From the cell containing the given text, extract its center point as [x, y] coordinate. 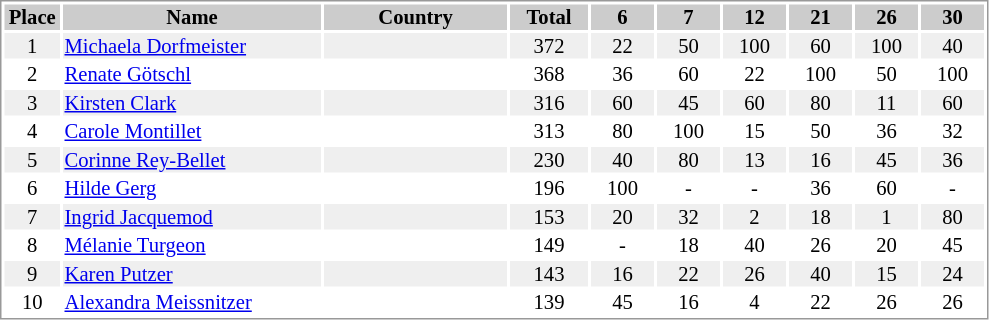
Alexandra Meissnitzer [192, 303]
30 [952, 17]
Total [549, 17]
11 [886, 103]
Carole Montillet [192, 131]
Hilde Gerg [192, 189]
21 [820, 17]
Michaela Dorfmeister [192, 46]
196 [549, 189]
Kirsten Clark [192, 103]
Karen Putzer [192, 274]
Place [32, 17]
12 [754, 17]
Mélanie Turgeon [192, 245]
Name [192, 17]
8 [32, 245]
368 [549, 75]
Renate Götschl [192, 75]
Ingrid Jacquemod [192, 217]
149 [549, 245]
3 [32, 103]
10 [32, 303]
13 [754, 160]
316 [549, 103]
5 [32, 160]
Country [416, 17]
372 [549, 46]
143 [549, 274]
139 [549, 303]
153 [549, 217]
230 [549, 160]
9 [32, 274]
Corinne Rey-Bellet [192, 160]
24 [952, 274]
313 [549, 131]
